Determine the [X, Y] coordinate at the center of the cell enclosing the given text.  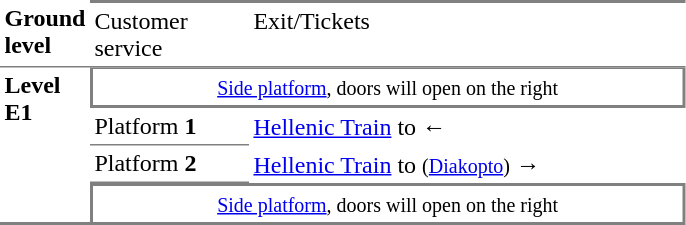
Hellenic Train to ← [467, 127]
Customer service [170, 34]
Platform 2 [170, 165]
Ground level [45, 34]
Exit/Tickets [467, 34]
Hellenic Train to (Diakopto) → [467, 165]
Platform 1 [170, 127]
